Identify which cell holds the provided text, then report its [x, y] central coordinate. 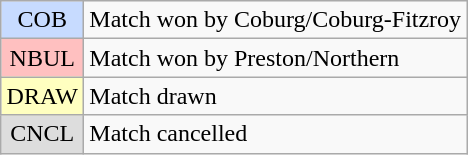
CNCL [42, 134]
Match won by Preston/Northern [276, 58]
DRAW [42, 96]
COB [42, 20]
Match drawn [276, 96]
Match won by Coburg/Coburg-Fitzroy [276, 20]
NBUL [42, 58]
Match cancelled [276, 134]
